Provide the (x, y) coordinate of the cell's center where the given text is located.  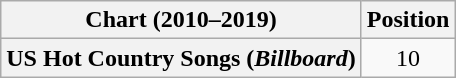
Position (408, 20)
Chart (2010–2019) (181, 20)
US Hot Country Songs (Billboard) (181, 58)
10 (408, 58)
